Locate the cell with the specified text and output its [x, y] center coordinate. 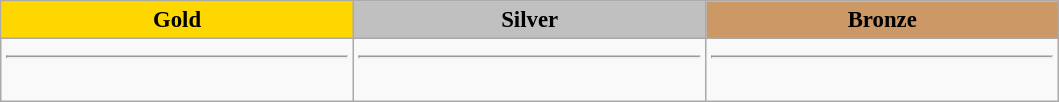
Bronze [882, 20]
Silver [530, 20]
Gold [178, 20]
